Pinpoint the cell where the given text exists, returning its (x, y) midpoint coordinate. 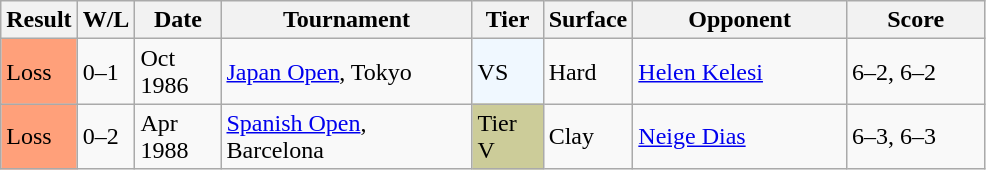
6–2, 6–2 (916, 72)
0–2 (106, 136)
Clay (588, 136)
Tier V (508, 136)
Tournament (346, 20)
Neige Dias (740, 136)
Helen Kelesi (740, 72)
Oct 1986 (178, 72)
6–3, 6–3 (916, 136)
Apr 1988 (178, 136)
Score (916, 20)
Hard (588, 72)
Spanish Open, Barcelona (346, 136)
0–1 (106, 72)
VS (508, 72)
Japan Open, Tokyo (346, 72)
Result (39, 20)
Date (178, 20)
W/L (106, 20)
Surface (588, 20)
Opponent (740, 20)
Tier (508, 20)
